Determine the [x, y] coordinate at the center of the cell enclosing the given text.  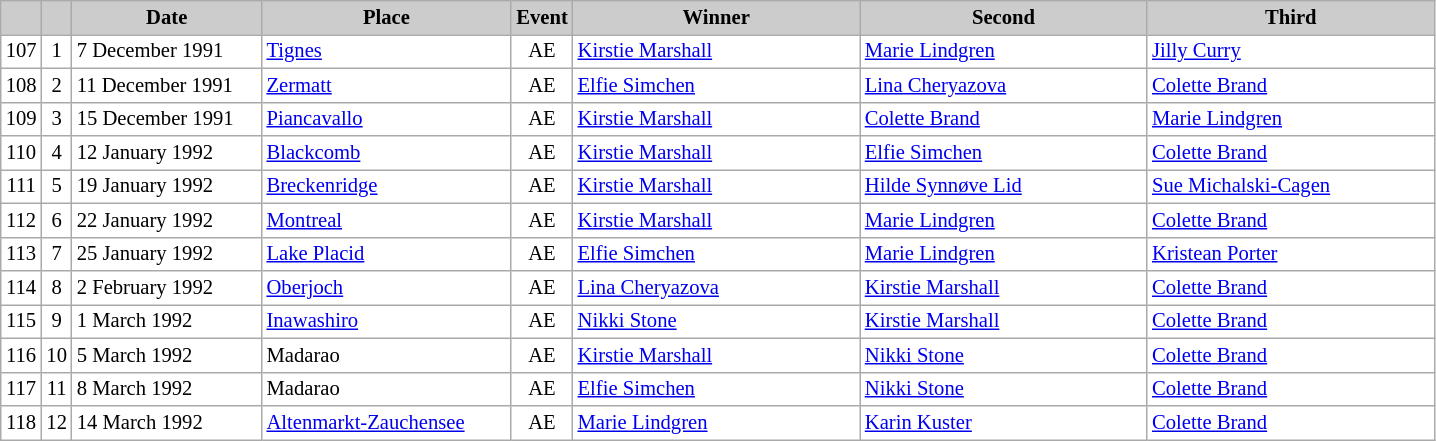
Date [167, 17]
1 March 1992 [167, 321]
114 [22, 287]
Hilde Synnøve Lid [1004, 186]
Event [542, 17]
15 December 1991 [167, 119]
Second [1004, 17]
5 [56, 186]
Jilly Curry [1290, 51]
107 [22, 51]
Karin Kuster [1004, 423]
4 [56, 153]
Winner [716, 17]
2 [56, 85]
108 [22, 85]
Sue Michalski-Cagen [1290, 186]
5 March 1992 [167, 355]
7 [56, 254]
14 March 1992 [167, 423]
109 [22, 119]
Piancavallo [387, 119]
Blackcomb [387, 153]
Tignes [387, 51]
Kristean Porter [1290, 254]
Altenmarkt-Zauchensee [387, 423]
10 [56, 355]
7 December 1991 [167, 51]
11 [56, 389]
9 [56, 321]
113 [22, 254]
2 February 1992 [167, 287]
116 [22, 355]
11 December 1991 [167, 85]
110 [22, 153]
Montreal [387, 220]
118 [22, 423]
1 [56, 51]
Oberjoch [387, 287]
Inawashiro [387, 321]
12 [56, 423]
3 [56, 119]
111 [22, 186]
112 [22, 220]
8 [56, 287]
6 [56, 220]
Breckenridge [387, 186]
25 January 1992 [167, 254]
Lake Placid [387, 254]
19 January 1992 [167, 186]
115 [22, 321]
Zermatt [387, 85]
Place [387, 17]
117 [22, 389]
22 January 1992 [167, 220]
Third [1290, 17]
8 March 1992 [167, 389]
12 January 1992 [167, 153]
